Capture the cell that displays the provided text and extract its [X, Y] central coordinate. 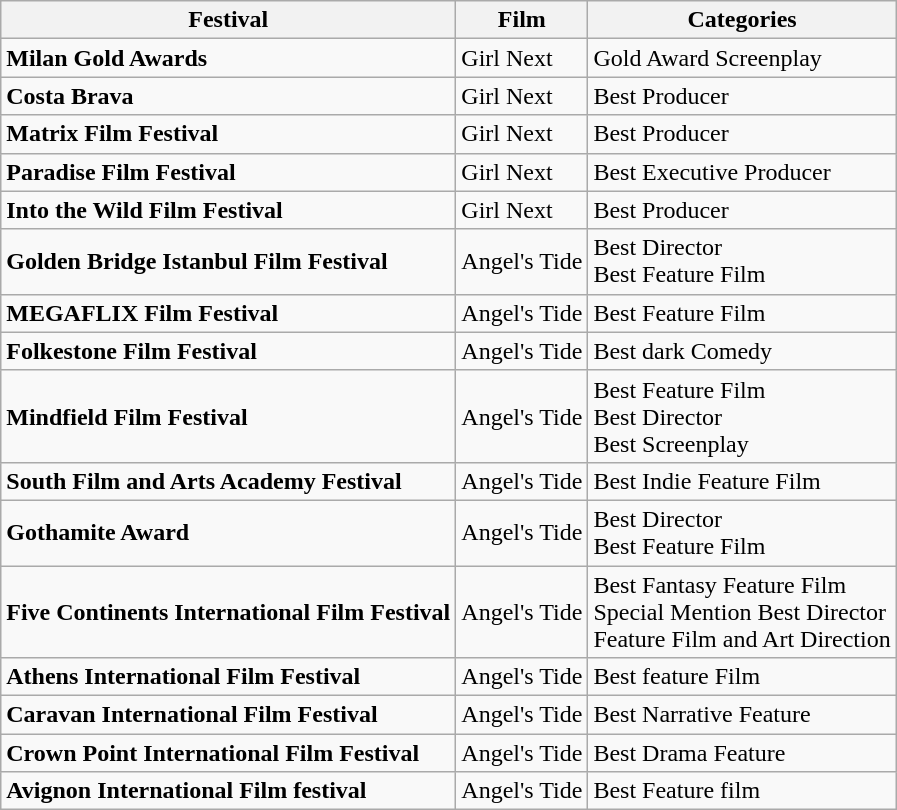
Milan Gold Awards [228, 58]
Paradise Film Festival [228, 172]
Best Feature film [742, 791]
Best Executive Producer [742, 172]
Best feature Film [742, 677]
South Film and Arts Academy Festival [228, 481]
Caravan International Film Festival [228, 715]
Film [522, 20]
Best Narrative Feature [742, 715]
Matrix Film Festival [228, 134]
Best dark Comedy [742, 351]
Crown Point International Film Festival [228, 753]
Categories [742, 20]
Five Continents International Film Festival [228, 612]
Costa Brava [228, 96]
Athens International Film Festival [228, 677]
Folkestone Film Festival [228, 351]
Best Fantasy Feature FilmSpecial Mention Best DirectorFeature Film and Art Direction [742, 612]
Best Feature Film [742, 313]
Best Feature FilmBest DirectorBest Screenplay [742, 416]
MEGAFLIX Film Festival [228, 313]
Gold Award Screenplay [742, 58]
Gothamite Award [228, 532]
Mindfield Film Festival [228, 416]
Into the Wild Film Festival [228, 210]
Best Drama Feature [742, 753]
Avignon International Film festival [228, 791]
Golden Bridge Istanbul Film Festival [228, 262]
Best Indie Feature Film [742, 481]
Festival [228, 20]
